Search for the cell housing the specified text and yield its [X, Y] center coordinate. 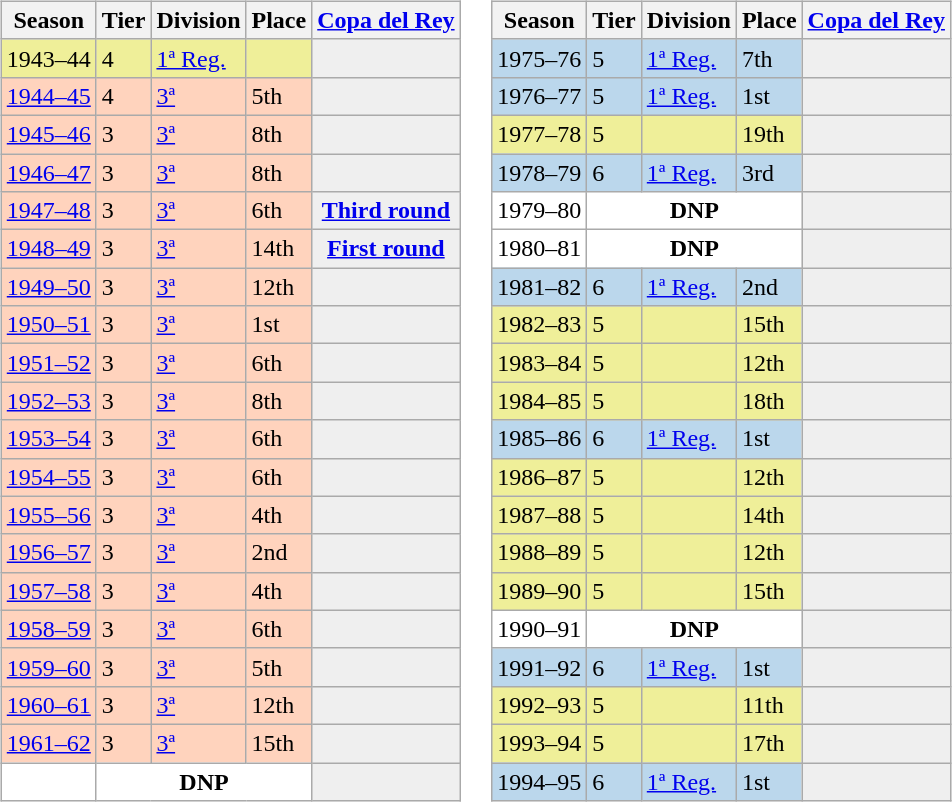
1978–79 [540, 173]
1947–48 [48, 211]
1983–84 [540, 363]
1945–46 [48, 134]
1981–82 [540, 287]
1993–94 [540, 743]
1961–62 [48, 743]
1977–78 [540, 134]
1986–87 [540, 477]
3rd [769, 173]
1951–52 [48, 363]
17th [769, 743]
1982–83 [540, 325]
1954–55 [48, 477]
1946–47 [48, 173]
1984–85 [540, 401]
1979–80 [540, 211]
1949–50 [48, 287]
1985–86 [540, 439]
1957–58 [48, 591]
1948–49 [48, 249]
1953–54 [48, 439]
1989–90 [540, 591]
1950–51 [48, 325]
18th [769, 401]
19th [769, 134]
11th [769, 705]
1988–89 [540, 553]
1943–44 [48, 58]
1990–91 [540, 629]
1944–45 [48, 96]
1975–76 [540, 58]
1976–77 [540, 96]
1958–59 [48, 629]
Third round [386, 211]
7th [769, 58]
1960–61 [48, 705]
1980–81 [540, 249]
1952–53 [48, 401]
1987–88 [540, 515]
1955–56 [48, 515]
1994–95 [540, 781]
1956–57 [48, 553]
1959–60 [48, 667]
1991–92 [540, 667]
1992–93 [540, 705]
First round [386, 249]
